Search for the cell housing the specified text and yield its (x, y) center coordinate. 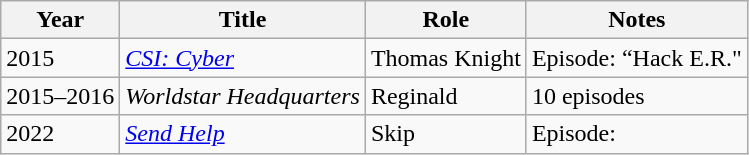
Send Help (243, 134)
CSI: Cyber (243, 58)
Episode: “Hack E.R." (636, 58)
Episode: (636, 134)
Role (446, 20)
Title (243, 20)
2022 (60, 134)
Reginald (446, 96)
2015–2016 (60, 96)
Thomas Knight (446, 58)
Notes (636, 20)
Year (60, 20)
Skip (446, 134)
Worldstar Headquarters (243, 96)
2015 (60, 58)
10 episodes (636, 96)
